Detect which cell encompasses the target text, then output its [x, y] center coordinate. 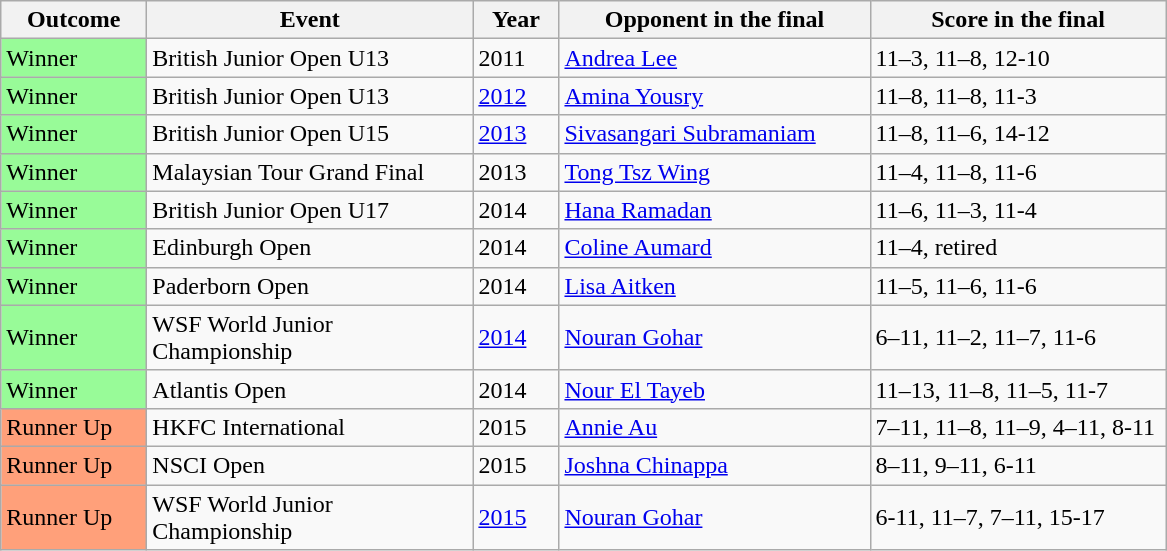
11–6, 11–3, 11-4 [1018, 210]
11–8, 11–6, 14-12 [1018, 134]
2011 [516, 58]
Event [310, 20]
HKFC International [310, 427]
NSCI Open [310, 465]
11–5, 11–6, 11-6 [1018, 286]
Paderborn Open [310, 286]
British Junior Open U17 [310, 210]
8–11, 9–11, 6-11 [1018, 465]
Andrea Lee [714, 58]
Lisa Aitken [714, 286]
Score in the final [1018, 20]
11–4, retired [1018, 248]
Sivasangari Subramaniam [714, 134]
Outcome [74, 20]
Malaysian Tour Grand Final [310, 172]
Amina Yousry [714, 96]
6–11, 11–2, 11–7, 11-6 [1018, 338]
Coline Aumard [714, 248]
11–3, 11–8, 12-10 [1018, 58]
11–13, 11–8, 11–5, 11-7 [1018, 389]
Year [516, 20]
11–8, 11–8, 11-3 [1018, 96]
6-11, 11–7, 7–11, 15-17 [1018, 516]
Tong Tsz Wing [714, 172]
Atlantis Open [310, 389]
Nour El Tayeb [714, 389]
Edinburgh Open [310, 248]
11–4, 11–8, 11-6 [1018, 172]
Opponent in the final [714, 20]
Annie Au [714, 427]
British Junior Open U15 [310, 134]
Joshna Chinappa [714, 465]
Hana Ramadan [714, 210]
2012 [516, 96]
7–11, 11–8, 11–9, 4–11, 8-11 [1018, 427]
